Pinpoint the cell where the given text exists, returning its (x, y) midpoint coordinate. 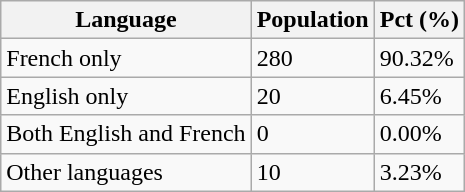
20 (312, 96)
French only (126, 58)
Pct (%) (419, 20)
English only (126, 96)
Other languages (126, 172)
Population (312, 20)
0.00% (419, 134)
10 (312, 172)
6.45% (419, 96)
0 (312, 134)
Both English and French (126, 134)
280 (312, 58)
Language (126, 20)
3.23% (419, 172)
90.32% (419, 58)
